Return the [x, y] coordinate for the center point of the cell that contains the specified text.  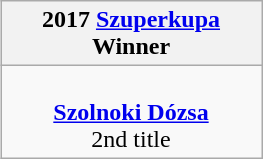
Szolnoki Dózsa2nd title [130, 112]
2017 SzuperkupaWinner [130, 34]
